Capture the cell that displays the provided text and extract its [x, y] central coordinate. 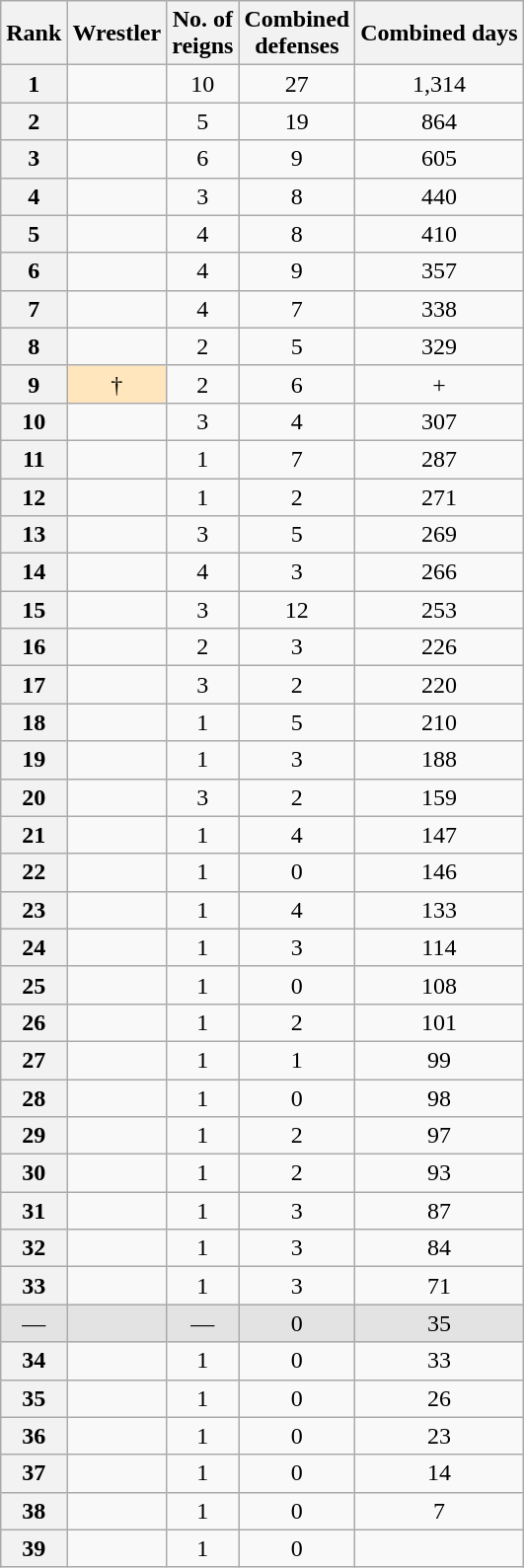
15 [34, 610]
† [116, 384]
Wrestler [116, 34]
269 [439, 535]
146 [439, 872]
13 [34, 535]
410 [439, 234]
11 [34, 459]
31 [34, 1211]
147 [439, 835]
226 [439, 647]
329 [439, 346]
34 [34, 1361]
25 [34, 985]
71 [439, 1286]
253 [439, 610]
No. ofreigns [203, 34]
357 [439, 271]
84 [439, 1248]
605 [439, 159]
39 [34, 1548]
220 [439, 685]
37 [34, 1473]
97 [439, 1136]
159 [439, 797]
114 [439, 947]
24 [34, 947]
17 [34, 685]
1,314 [439, 84]
188 [439, 760]
101 [439, 1022]
18 [34, 722]
29 [34, 1136]
266 [439, 572]
32 [34, 1248]
108 [439, 985]
28 [34, 1098]
210 [439, 722]
16 [34, 647]
30 [34, 1173]
99 [439, 1060]
+ [439, 384]
133 [439, 910]
Combined days [439, 34]
287 [439, 459]
338 [439, 309]
440 [439, 196]
307 [439, 421]
864 [439, 121]
36 [34, 1436]
98 [439, 1098]
22 [34, 872]
87 [439, 1211]
93 [439, 1173]
38 [34, 1511]
Combined defenses [297, 34]
20 [34, 797]
271 [439, 496]
21 [34, 835]
Rank [34, 34]
